Capture the cell that displays the provided text and extract its (X, Y) central coordinate. 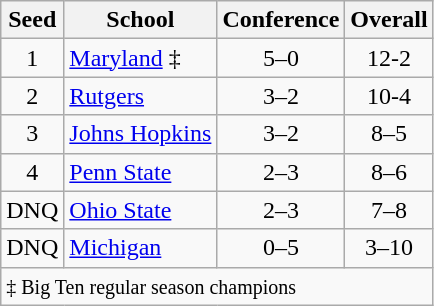
7–8 (389, 210)
Ohio State (140, 210)
2 (32, 96)
12-2 (389, 58)
Overall (389, 20)
Michigan (140, 248)
Maryland ‡ (140, 58)
4 (32, 172)
5–0 (281, 58)
8–6 (389, 172)
1 (32, 58)
School (140, 20)
Penn State (140, 172)
3 (32, 134)
Johns Hopkins (140, 134)
8–5 (389, 134)
Rutgers (140, 96)
3–10 (389, 248)
10-4 (389, 96)
Conference (281, 20)
0–5 (281, 248)
Seed (32, 20)
‡ Big Ten regular season champions (217, 286)
